Determine the [x, y] coordinate at the center of the cell enclosing the given text.  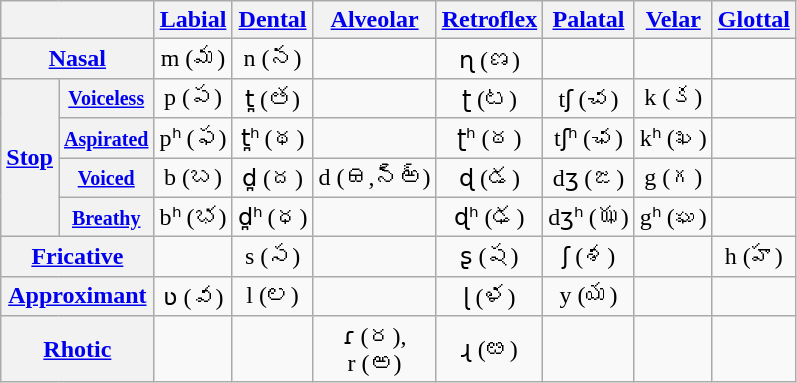
tʃ (చ) [589, 98]
g (గ) [673, 178]
kʰ (ఖ) [673, 138]
Glottal [754, 20]
bʰ (భ) [193, 217]
Stop [30, 157]
Voiced [106, 178]
tʃʰ (ఛ) [589, 138]
Rhotic [78, 350]
k (క) [673, 98]
Approximant [78, 296]
ɳ (ణ) [490, 59]
d (ౚ,న్ఱ్) [374, 178]
Labial [193, 20]
s (స) [272, 257]
Voiceless [106, 98]
l (ల) [272, 296]
d̪ʰ (ధ) [272, 217]
ɖʰ (ఢ) [490, 217]
Retroflex [490, 20]
n (న) [272, 59]
d̪ (ద) [272, 178]
pʰ (ఫ) [193, 138]
ʋ (వ) [193, 296]
dʒʰ (ఝ) [589, 217]
Alveolar [374, 20]
b (బ) [193, 178]
ʃ (శ) [589, 257]
ʂ (ష) [490, 257]
ɖ (డ) [490, 178]
Aspirated [106, 138]
ɻ (ఴ) [490, 350]
ɾ (ర),r (ఱ) [374, 350]
m (మ) [193, 59]
y (య) [589, 296]
Velar [673, 20]
ʈʰ (ఠ) [490, 138]
Dental [272, 20]
ɭ (ళ) [490, 296]
Nasal [78, 59]
t̪ʰ (థ) [272, 138]
p (ప) [193, 98]
ʈ (ట) [490, 98]
Fricative [78, 257]
t̪ (త) [272, 98]
dʒ (జ) [589, 178]
Palatal [589, 20]
Breathy [106, 217]
gʰ (ఘ) [673, 217]
h (హ) [754, 257]
